Detect which cell encompasses the target text, then output its [X, Y] center coordinate. 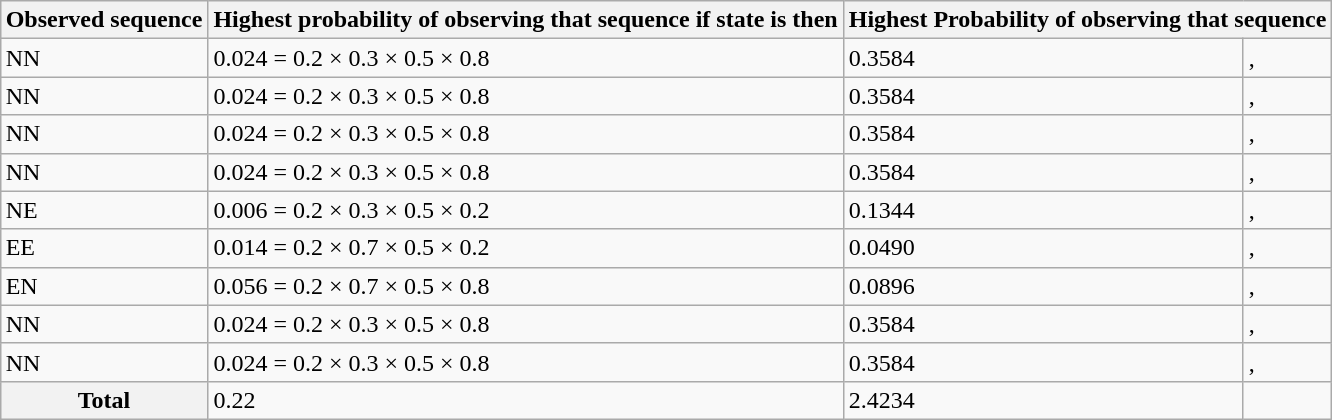
0.22 [526, 400]
Highest Probability of observing that sequence [1088, 20]
Highest probability of observing that sequence if state is then [526, 20]
0.056 = 0.2 × 0.7 × 0.5 × 0.8 [526, 286]
Observed sequence [104, 20]
0.014 = 0.2 × 0.7 × 0.5 × 0.2 [526, 248]
0.0490 [1043, 248]
EE [104, 248]
0.1344 [1043, 210]
Total [104, 400]
0.006 = 0.2 × 0.3 × 0.5 × 0.2 [526, 210]
0.0896 [1043, 286]
EN [104, 286]
NE [104, 210]
2.4234 [1043, 400]
